Pinpoint the cell where the given text exists, returning its [x, y] midpoint coordinate. 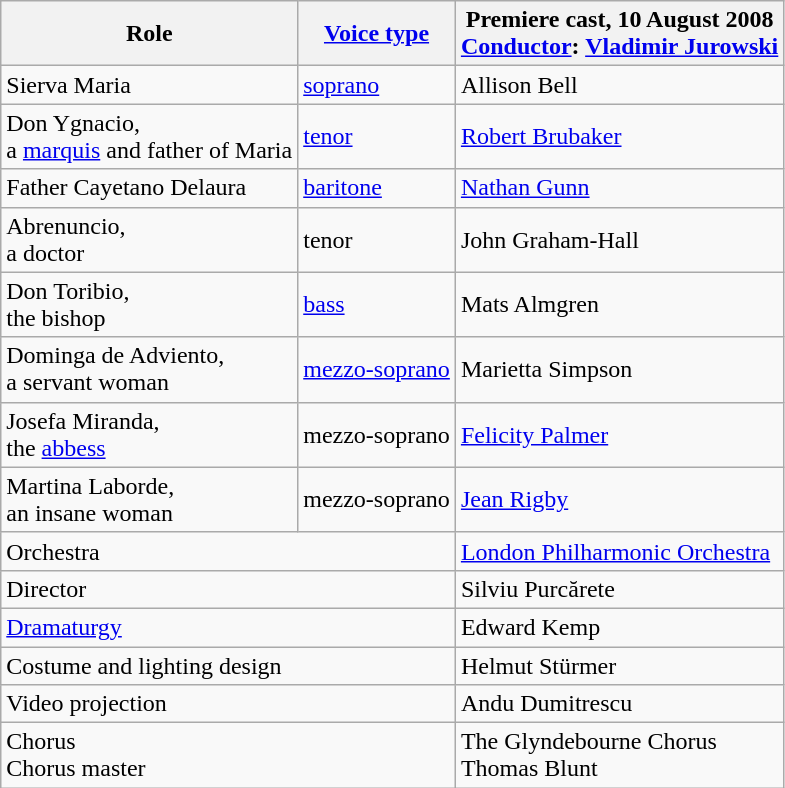
Marietta Simpson [619, 370]
Silviu Purcărete [619, 589]
Andu Dumitrescu [619, 704]
Martina Laborde,an insane woman [150, 500]
Dramaturgy [228, 627]
Jean Rigby [619, 500]
Sierva Maria [150, 85]
Orchestra [228, 551]
Voice type [377, 34]
ChorusChorus master [228, 756]
bass [377, 304]
Costume and lighting design [228, 665]
Nathan Gunn [619, 188]
Abrenuncio,a doctor [150, 240]
Robert Brubaker [619, 136]
Role [150, 34]
Premiere cast, 10 August 2008Conductor: Vladimir Jurowski [619, 34]
baritone [377, 188]
London Philharmonic Orchestra [619, 551]
Allison Bell [619, 85]
Mats Almgren [619, 304]
soprano [377, 85]
John Graham-Hall [619, 240]
Felicity Palmer [619, 434]
Video projection [228, 704]
The Glyndebourne ChorusThomas Blunt [619, 756]
Father Cayetano Delaura [150, 188]
Director [228, 589]
Dominga de Adviento,a servant woman [150, 370]
Edward Kemp [619, 627]
Josefa Miranda,the abbess [150, 434]
Don Toribio,the bishop [150, 304]
Helmut Stürmer [619, 665]
Don Ygnacio,a marquis and father of Maria [150, 136]
